Pinpoint the cell where the given text exists, returning its (x, y) midpoint coordinate. 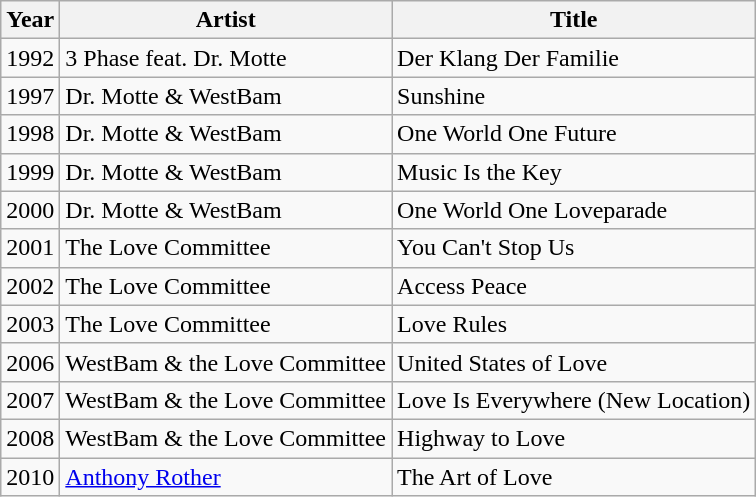
2006 (30, 362)
1997 (30, 96)
2002 (30, 286)
Der Klang Der Familie (574, 58)
2001 (30, 248)
Title (574, 20)
The Art of Love (574, 477)
2010 (30, 477)
Artist (226, 20)
You Can't Stop Us (574, 248)
Year (30, 20)
Access Peace (574, 286)
Love Is Everywhere (New Location) (574, 400)
One World One Future (574, 134)
1999 (30, 172)
2003 (30, 324)
2007 (30, 400)
Love Rules (574, 324)
1998 (30, 134)
Anthony Rother (226, 477)
2000 (30, 210)
Music Is the Key (574, 172)
3 Phase feat. Dr. Motte (226, 58)
1992 (30, 58)
Highway to Love (574, 438)
United States of Love (574, 362)
One World One Loveparade (574, 210)
2008 (30, 438)
Sunshine (574, 96)
